Detect which cell encompasses the target text, then output its (X, Y) center coordinate. 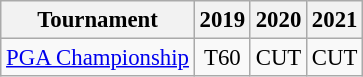
2021 (335, 20)
2020 (278, 20)
T60 (222, 58)
2019 (222, 20)
PGA Championship (98, 58)
Tournament (98, 20)
